Return (X, Y) of the center of cell containing provided text 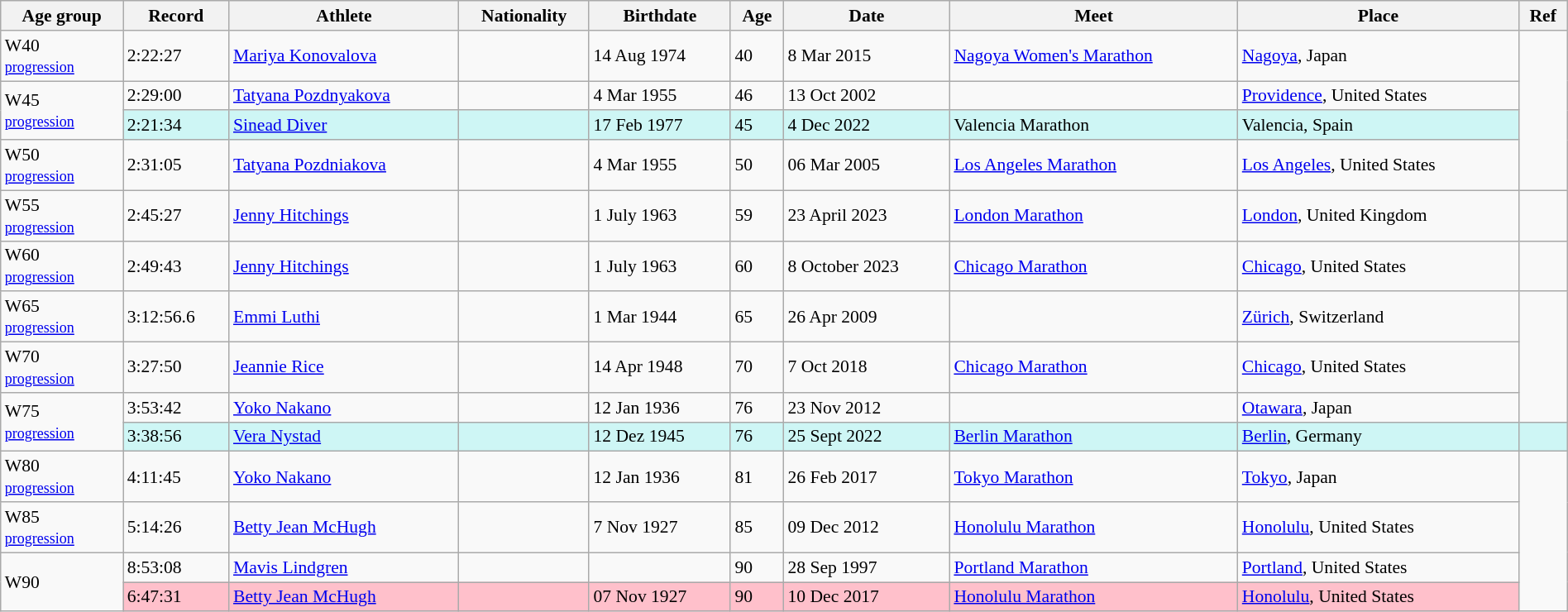
W80progression (62, 476)
Age (757, 16)
4:11:45 (176, 476)
W65progression (62, 318)
2:29:00 (176, 96)
London, United Kingdom (1378, 215)
14 Apr 1948 (660, 367)
2:49:43 (176, 266)
Vera Nystad (344, 437)
3:38:56 (176, 437)
06 Mar 2005 (867, 165)
W45progression (62, 111)
07 Nov 1927 (660, 597)
17 Feb 1977 (660, 126)
Nationality (524, 16)
Los Angeles Marathon (1093, 165)
Ref (1543, 16)
3:12:56.6 (176, 318)
7 Nov 1927 (660, 528)
Los Angeles, United States (1378, 165)
09 Dec 2012 (867, 528)
Berlin Marathon (1093, 437)
Mariya Konovalova (344, 56)
Tokyo Marathon (1093, 476)
81 (757, 476)
W40progression (62, 56)
Record (176, 16)
8 October 2023 (867, 266)
Nagoya, Japan (1378, 56)
25 Sept 2022 (867, 437)
65 (757, 318)
14 Aug 1974 (660, 56)
Nagoya Women's Marathon (1093, 56)
23 April 2023 (867, 215)
W50progression (62, 165)
Tatyana Pozdnyakova (344, 96)
Meet (1093, 16)
Otawara, Japan (1378, 408)
10 Dec 2017 (867, 597)
85 (757, 528)
26 Feb 2017 (867, 476)
Valencia Marathon (1093, 126)
23 Nov 2012 (867, 408)
Portland Marathon (1093, 567)
2:45:27 (176, 215)
26 Apr 2009 (867, 318)
W60progression (62, 266)
Date (867, 16)
4 Dec 2022 (867, 126)
W55progression (62, 215)
Athlete (344, 16)
Valencia, Spain (1378, 126)
2:31:05 (176, 165)
Mavis Lindgren (344, 567)
Tokyo, Japan (1378, 476)
Portland, United States (1378, 567)
7 Oct 2018 (867, 367)
W90 (62, 582)
2:21:34 (176, 126)
5:14:26 (176, 528)
Jeannie Rice (344, 367)
45 (757, 126)
13 Oct 2002 (867, 96)
12 Dez 1945 (660, 437)
W70progression (62, 367)
Birthdate (660, 16)
60 (757, 266)
40 (757, 56)
8:53:08 (176, 567)
3:27:50 (176, 367)
London Marathon (1093, 215)
46 (757, 96)
Providence, United States (1378, 96)
Tatyana Pozdniakova (344, 165)
W75progression (62, 422)
8 Mar 2015 (867, 56)
6:47:31 (176, 597)
28 Sep 1997 (867, 567)
Place (1378, 16)
Age group (62, 16)
50 (757, 165)
Berlin, Germany (1378, 437)
2:22:27 (176, 56)
1 Mar 1944 (660, 318)
Emmi Luthi (344, 318)
Sinead Diver (344, 126)
3:53:42 (176, 408)
59 (757, 215)
70 (757, 367)
W85progression (62, 528)
Zürich, Switzerland (1378, 318)
